Provide the [x, y] coordinate of the cell's center where the given text is located.  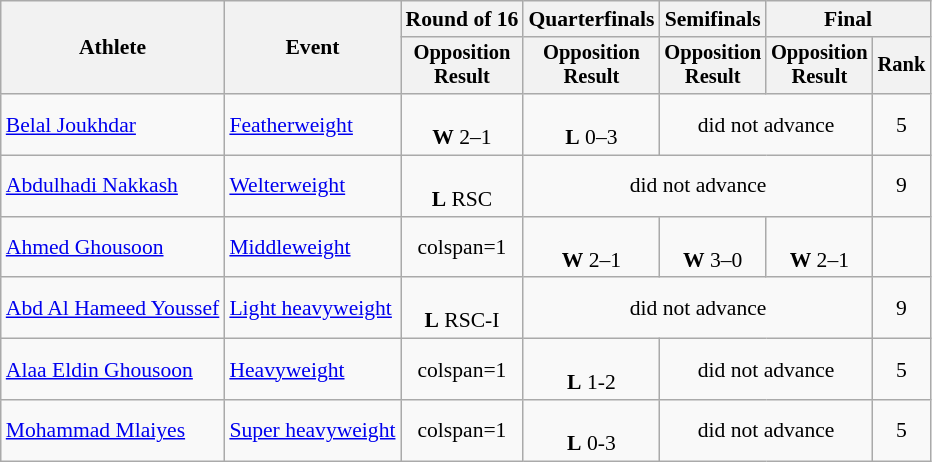
L 0–3 [591, 124]
Event [312, 48]
Abdulhadi Nakkash [113, 186]
L 1-2 [591, 370]
Light heavyweight [312, 308]
L RSC-I [462, 308]
W 3–0 [712, 248]
Heavyweight [312, 370]
Mohammad Mlaiyes [113, 430]
Round of 16 [462, 19]
Semifinals [712, 19]
Final [848, 19]
Belal Joukhdar [113, 124]
Quarterfinals [591, 19]
Alaa Eldin Ghousoon [113, 370]
Featherweight [312, 124]
Welterweight [312, 186]
Abd Al Hameed Youssef [113, 308]
L 0-3 [591, 430]
Middleweight [312, 248]
Rank [902, 66]
L RSC [462, 186]
Super heavyweight [312, 430]
Athlete [113, 48]
Ahmed Ghousoon [113, 248]
